Identify which cell holds the provided text, then report its [x, y] central coordinate. 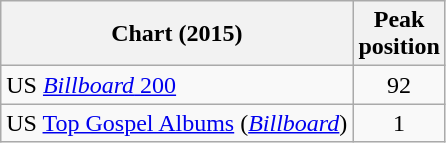
92 [399, 85]
1 [399, 123]
US Top Gospel Albums (Billboard) [177, 123]
Peakposition [399, 34]
US Billboard 200 [177, 85]
Chart (2015) [177, 34]
